Scan for the cell matching the given text and deliver its [X, Y] coordinate at center. 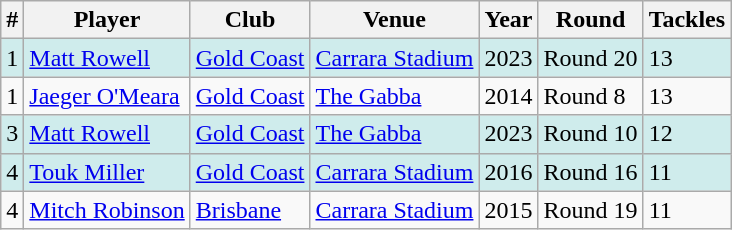
Venue [394, 20]
Club [250, 20]
Player [107, 20]
Brisbane [250, 210]
3 [12, 134]
2015 [508, 210]
Touk Miller [107, 172]
Year [508, 20]
# [12, 20]
12 [687, 134]
Jaeger O'Meara [107, 96]
Round [590, 20]
Round 20 [590, 58]
Tackles [687, 20]
Round 19 [590, 210]
Mitch Robinson [107, 210]
Round 10 [590, 134]
Round 16 [590, 172]
2014 [508, 96]
2016 [508, 172]
Round 8 [590, 96]
